Scan for the cell matching the given text and deliver its [X, Y] coordinate at center. 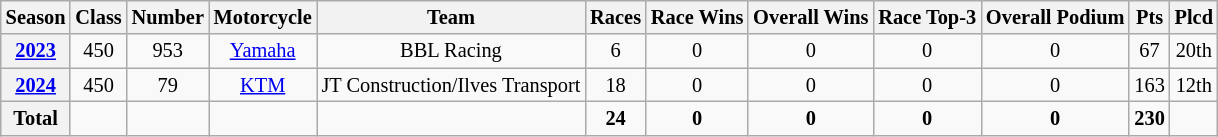
Plcd [1194, 17]
230 [1149, 118]
Number [168, 17]
KTM [263, 85]
67 [1149, 51]
24 [616, 118]
2023 [36, 51]
JT Construction/Ilves Transport [452, 85]
Season [36, 17]
Motorcycle [263, 17]
Overall Podium [1055, 17]
Race Top-3 [927, 17]
Races [616, 17]
12th [1194, 85]
Yamaha [263, 51]
20th [1194, 51]
Pts [1149, 17]
953 [168, 51]
18 [616, 85]
Team [452, 17]
6 [616, 51]
Total [36, 118]
79 [168, 85]
Overall Wins [810, 17]
Race Wins [697, 17]
163 [1149, 85]
2024 [36, 85]
Class [98, 17]
BBL Racing [452, 51]
